Capture the cell that displays the provided text and extract its [x, y] central coordinate. 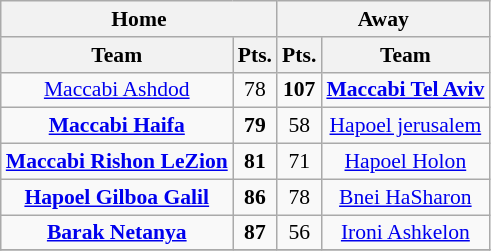
87 [255, 233]
Home [139, 19]
71 [299, 162]
Maccabi Ashdod [117, 90]
Away [383, 19]
Hapoel jerusalem [405, 126]
86 [255, 197]
81 [255, 162]
Hapoel Holon [405, 162]
Ironi Ashkelon [405, 233]
Maccabi Haifa [117, 126]
58 [299, 126]
Bnei HaSharon [405, 197]
Hapoel Gilboa Galil [117, 197]
Barak Netanya [117, 233]
107 [299, 90]
56 [299, 233]
Maccabi Tel Aviv [405, 90]
Maccabi Rishon LeZion [117, 162]
79 [255, 126]
